Return the (X, Y) coordinate for the center point of the cell that contains the specified text.  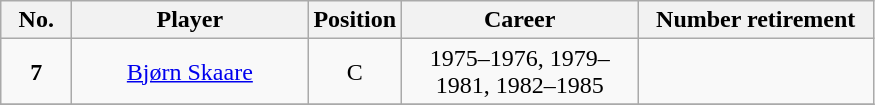
Number retirement (756, 20)
C (355, 72)
Bjørn Skaare (190, 72)
1975–1976, 1979–1981, 1982–1985 (520, 72)
Player (190, 20)
Career (520, 20)
7 (36, 72)
No. (36, 20)
Position (355, 20)
